Output the [x, y] coordinate of the center of the cell containing the given text.  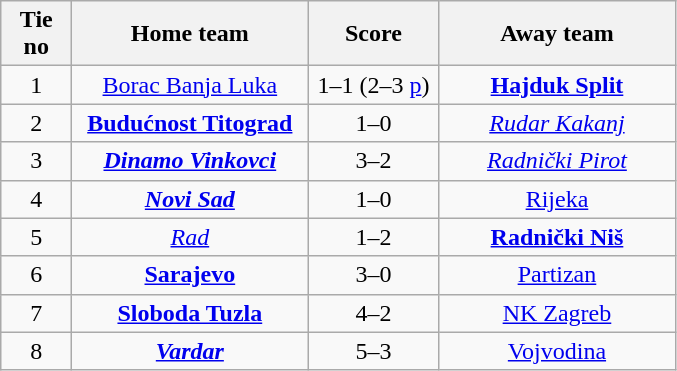
Away team [557, 34]
2 [36, 123]
Vojvodina [557, 351]
Rudar Kakanj [557, 123]
Vardar [190, 351]
Borac Banja Luka [190, 85]
3–2 [374, 161]
6 [36, 275]
Dinamo Vinkovci [190, 161]
Sloboda Tuzla [190, 313]
Partizan [557, 275]
Sarajevo [190, 275]
Rijeka [557, 199]
5–3 [374, 351]
Hajduk Split [557, 85]
Rad [190, 237]
1–2 [374, 237]
Novi Sad [190, 199]
8 [36, 351]
Radnički Pirot [557, 161]
NK Zagreb [557, 313]
Tie no [36, 34]
1 [36, 85]
Score [374, 34]
3 [36, 161]
4 [36, 199]
Radnički Niš [557, 237]
1–1 (2–3 p) [374, 85]
5 [36, 237]
4–2 [374, 313]
Home team [190, 34]
7 [36, 313]
3–0 [374, 275]
Budućnost Titograd [190, 123]
